Return [X, Y] of the center of cell containing provided text 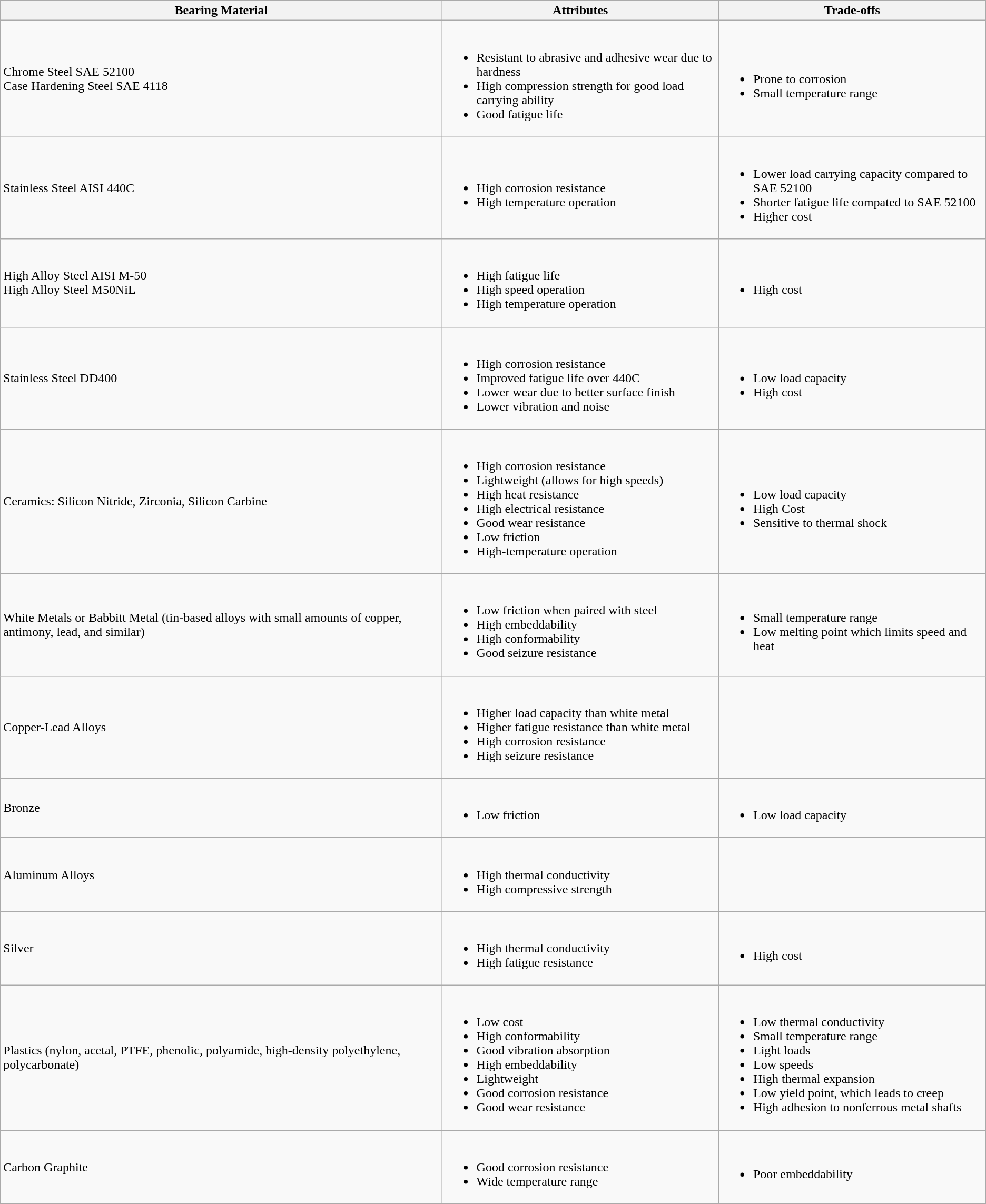
Bronze [221, 808]
Poor embeddability [852, 1167]
Low load capacityHigh CostSensitive to thermal shock [852, 501]
Higher load capacity than white metalHigher fatigue resistance than white metalHigh corrosion resistanceHigh seizure resistance [580, 727]
Stainless Steel DD400 [221, 378]
High corrosion resistanceHigh temperature operation [580, 188]
Resistant to abrasive and adhesive wear due to hardnessHigh compression strength for good load carrying abilityGood fatigue life [580, 79]
Lower load carrying capacity compared to SAE 52100Shorter fatigue life compated to SAE 52100Higher cost [852, 188]
Aluminum Alloys [221, 874]
White Metals or Babbitt Metal (tin-based alloys with small amounts of copper, antimony, lead, and similar) [221, 625]
Low load capacity [852, 808]
Carbon Graphite [221, 1167]
Plastics (nylon, acetal, PTFE, phenolic, polyamide, high-density polyethylene, polycarbonate) [221, 1057]
Ceramics: Silicon Nitride, Zirconia, Silicon Carbine [221, 501]
High thermal conductivityHigh compressive strength [580, 874]
Trade-offs [852, 11]
Low load capacityHigh cost [852, 378]
Silver [221, 948]
High fatigue lifeHigh speed operationHigh temperature operation [580, 283]
Small temperature rangeLow melting point which limits speed and heat [852, 625]
High thermal conductivityHigh fatigue resistance [580, 948]
Low friction when paired with steelHigh embeddabilityHigh conformabilityGood seizure resistance [580, 625]
High corrosion resistanceImproved fatigue life over 440CLower wear due to better surface finishLower vibration and noise [580, 378]
Attributes [580, 11]
Copper-Lead Alloys [221, 727]
Chrome Steel SAE 52100Case Hardening Steel SAE 4118 [221, 79]
Low friction [580, 808]
Bearing Material [221, 11]
High Alloy Steel AISI M-50High Alloy Steel M50NiL [221, 283]
Good corrosion resistanceWide temperature range [580, 1167]
Prone to corrosionSmall temperature range [852, 79]
Low costHigh conformabilityGood vibration absorptionHigh embeddabilityLightweightGood corrosion resistanceGood wear resistance [580, 1057]
Stainless Steel AISI 440C [221, 188]
